For the text-containing cell, return its midpoint in (x, y) coordinate format. 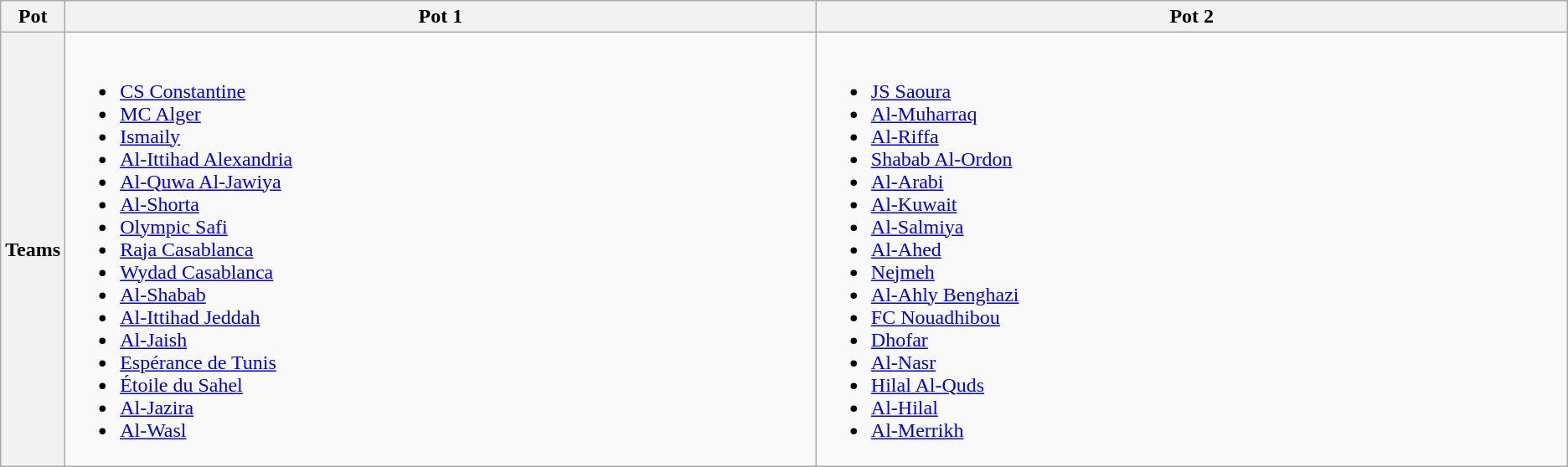
Pot 1 (441, 17)
Pot 2 (1191, 17)
Pot (34, 17)
Teams (34, 249)
